Pinpoint the cell where the given text exists, returning its [x, y] midpoint coordinate. 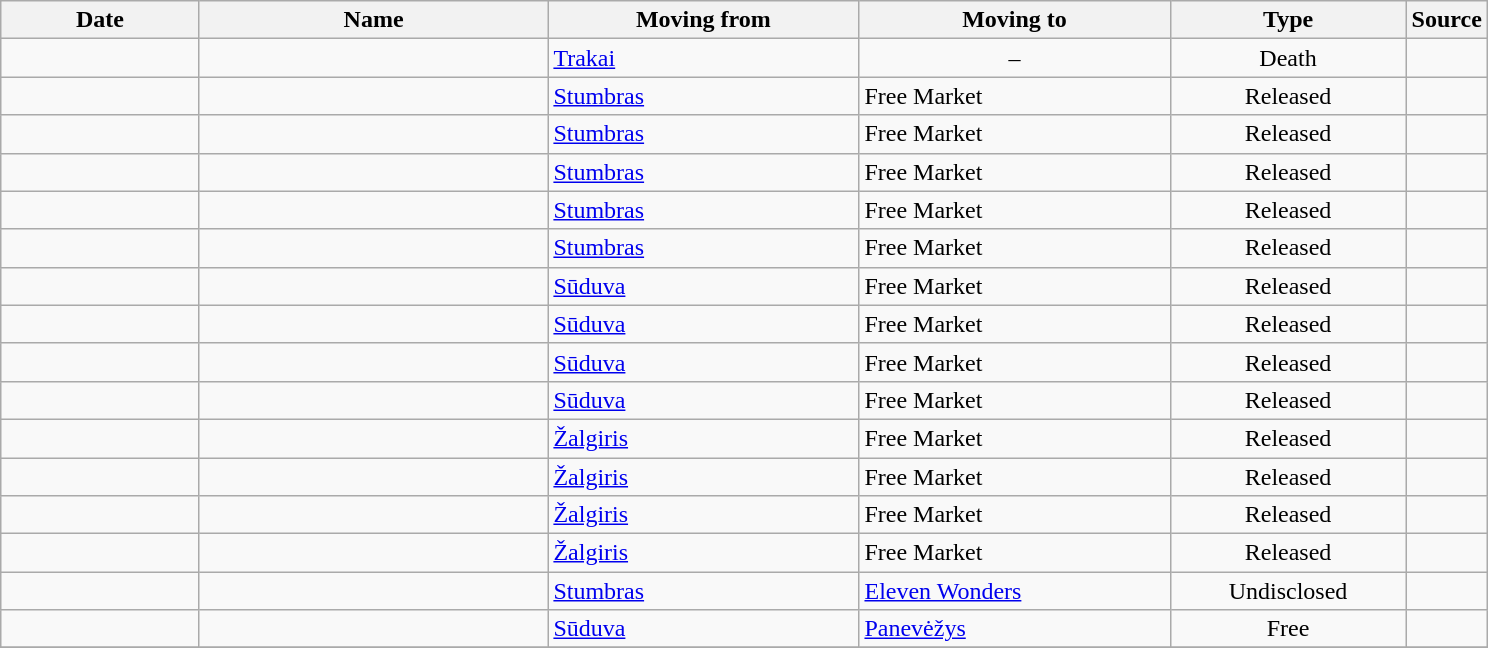
Eleven Wonders [1014, 591]
– [1014, 58]
Undisclosed [1288, 591]
Date [100, 20]
Source [1446, 20]
Death [1288, 58]
Moving to [1014, 20]
Trakai [704, 58]
Type [1288, 20]
Panevėžys [1014, 629]
Moving from [704, 20]
Free [1288, 629]
Name [374, 20]
